From the cell containing the given text, extract its center point as (x, y) coordinate. 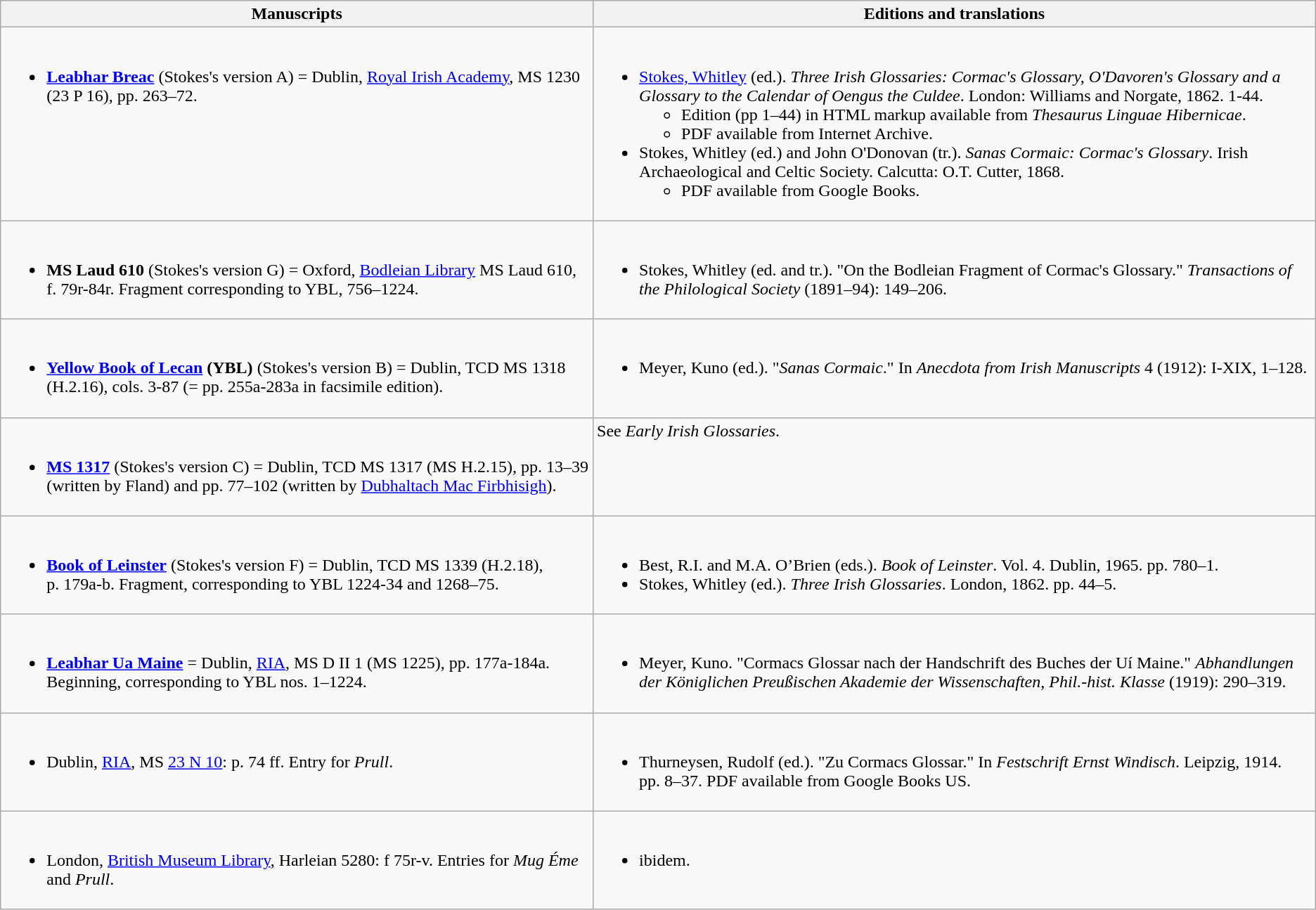
Book of Leinster (Stokes's version F) = Dublin, TCD MS 1339 (H.2.18), p. 179a-b. Fragment, corresponding to YBL 1224-34 and 1268–75. (297, 565)
Meyer, Kuno (ed.). "Sanas Cormaic." In Anecdota from Irish Manuscripts 4 (1912): I-XIX, 1–128. (955, 368)
ibidem. (955, 860)
MS Laud 610 (Stokes's version G) = Oxford, Bodleian Library MS Laud 610, f. 79r-84r. Fragment corresponding to YBL, 756–1224. (297, 270)
London, British Museum Library, Harleian 5280: f 75r-v. Entries for Mug Éme and Prull. (297, 860)
Editions and translations (955, 14)
Thurneysen, Rudolf (ed.). "Zu Cormacs Glossar." In Festschrift Ernst Windisch. Leipzig, 1914. pp. 8–37. PDF available from Google Books US. (955, 762)
Dublin, RIA, MS 23 N 10: p. 74 ff. Entry for Prull. (297, 762)
Leabhar Breac (Stokes's version A) = Dublin, Royal Irish Academy, MS 1230 (23 P 16), pp. 263–72. (297, 124)
Manuscripts (297, 14)
MS 1317 (Stokes's version C) = Dublin, TCD MS 1317 (MS H.2.15), pp. 13–39 (written by Fland) and pp. 77–102 (written by Dubhaltach Mac Firbhisigh). (297, 467)
See Early Irish Glossaries. (955, 467)
Yellow Book of Lecan (YBL) (Stokes's version B) = Dublin, TCD MS 1318 (H.2.16), cols. 3-87 (= pp. 255a-283a in facsimile edition). (297, 368)
Leabhar Ua Maine = Dublin, RIA, MS D II 1 (MS 1225), pp. 177a-184a. Beginning, corresponding to YBL nos. 1–1224. (297, 663)
Stokes, Whitley (ed. and tr.). "On the Bodleian Fragment of Cormac's Glossary." Transactions of the Philological Society (1891–94): 149–206. (955, 270)
